Return [x, y] of the center of cell containing provided text 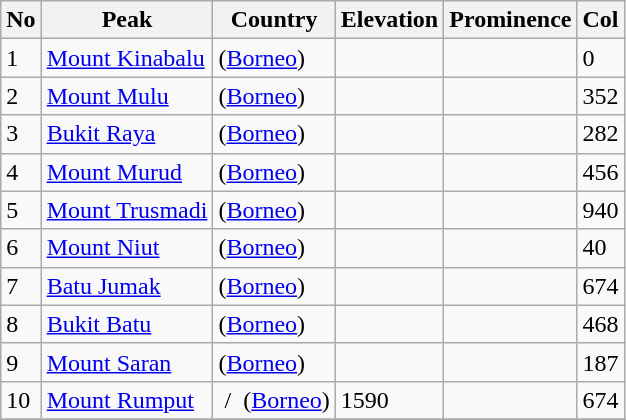
9 [21, 362]
Mount Saran [127, 362]
1 [21, 58]
468 [600, 324]
8 [21, 324]
Mount Kinabalu [127, 58]
6 [21, 248]
Mount Murud [127, 172]
Mount Trusmadi [127, 210]
Mount Niut [127, 248]
Bukit Batu [127, 324]
No [21, 20]
282 [600, 134]
940 [600, 210]
0 [600, 58]
187 [600, 362]
3 [21, 134]
2 [21, 96]
Peak [127, 20]
Mount Mulu [127, 96]
352 [600, 96]
4 [21, 172]
1590 [389, 400]
Country [274, 20]
10 [21, 400]
5 [21, 210]
Mount Rumput [127, 400]
Bukit Raya [127, 134]
40 [600, 248]
Elevation [389, 20]
/ (Borneo) [274, 400]
7 [21, 286]
Col [600, 20]
Prominence [510, 20]
456 [600, 172]
Batu Jumak [127, 286]
